Determine the (x, y) coordinate at the center of the cell enclosing the given text.  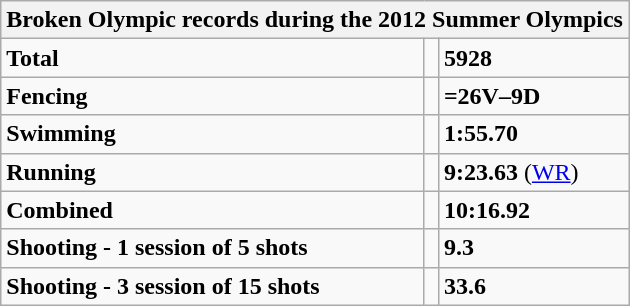
Broken Olympic records during the 2012 Summer Olympics (315, 20)
Fencing (212, 96)
Shooting - 3 session of 15 shots (212, 286)
Swimming (212, 134)
9:23.63 (WR) (533, 172)
Running (212, 172)
Total (212, 58)
Combined (212, 210)
33.6 (533, 286)
10:16.92 (533, 210)
1:55.70 (533, 134)
Shooting - 1 session of 5 shots (212, 248)
=26V–9D (533, 96)
5928 (533, 58)
9.3 (533, 248)
